Determine the [x, y] coordinate at the center of the cell enclosing the given text.  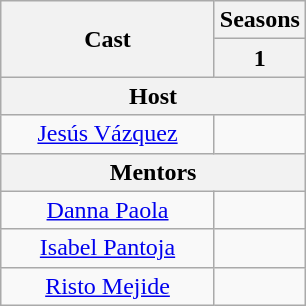
Jesús Vázquez [108, 134]
Host [154, 96]
Isabel Pantoja [108, 248]
Mentors [154, 172]
1 [260, 58]
Risto Mejide [108, 286]
Seasons [260, 20]
Danna Paola [108, 210]
Cast [108, 39]
